For the text-containing cell, return its midpoint in [X, Y] coordinate format. 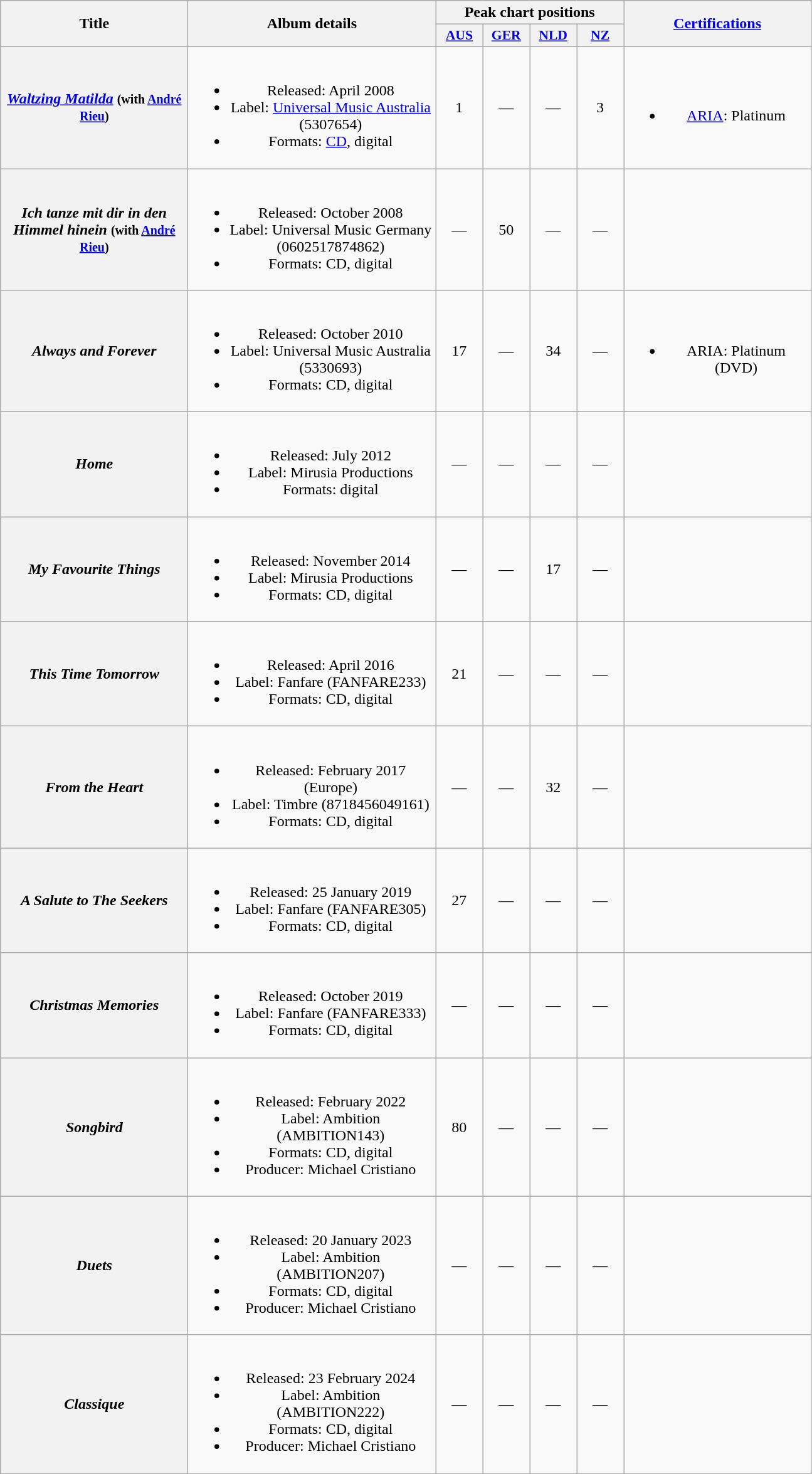
GER [507, 36]
34 [553, 351]
This Time Tomorrow [94, 674]
Released: 20 January 2023Label: Ambition (AMBITION207)Formats: CD, digitalProducer: Michael Cristiano [312, 1266]
Peak chart positions [530, 13]
Released: February 2022Label: Ambition (AMBITION143)Formats: CD, digitalProducer: Michael Cristiano [312, 1127]
Released: October 2019Label: Fanfare (FANFARE333)Formats: CD, digital [312, 1005]
Released: October 2008Label: Universal Music Germany (0602517874862)Formats: CD, digital [312, 229]
Released: October 2010Label: Universal Music Australia (5330693)Formats: CD, digital [312, 351]
ARIA: Platinum (DVD) [717, 351]
Waltzing Matilda (with André Rieu) [94, 107]
Title [94, 24]
Christmas Memories [94, 1005]
Released: February 2017 (Europe)Label: Timbre (8718456049161)Formats: CD, digital [312, 787]
1 [459, 107]
Home [94, 464]
50 [507, 229]
3 [601, 107]
21 [459, 674]
Certifications [717, 24]
NZ [601, 36]
Released: July 2012Label: Mirusia ProductionsFormats: digital [312, 464]
Classique [94, 1404]
Songbird [94, 1127]
From the Heart [94, 787]
Duets [94, 1266]
Released: 23 February 2024Label: Ambition (AMBITION222)Formats: CD, digitalProducer: Michael Cristiano [312, 1404]
Released: 25 January 2019Label: Fanfare (FANFARE305)Formats: CD, digital [312, 901]
Ich tanze mit dir in den Himmel hinein (with André Rieu) [94, 229]
Released: April 2008Label: Universal Music Australia (5307654)Formats: CD, digital [312, 107]
NLD [553, 36]
A Salute to The Seekers [94, 901]
32 [553, 787]
80 [459, 1127]
27 [459, 901]
Released: April 2016Label: Fanfare (FANFARE233)Formats: CD, digital [312, 674]
AUS [459, 36]
Always and Forever [94, 351]
ARIA: Platinum [717, 107]
Released: November 2014Label: Mirusia ProductionsFormats: CD, digital [312, 570]
Album details [312, 24]
My Favourite Things [94, 570]
